For the text-containing cell, return its midpoint in (x, y) coordinate format. 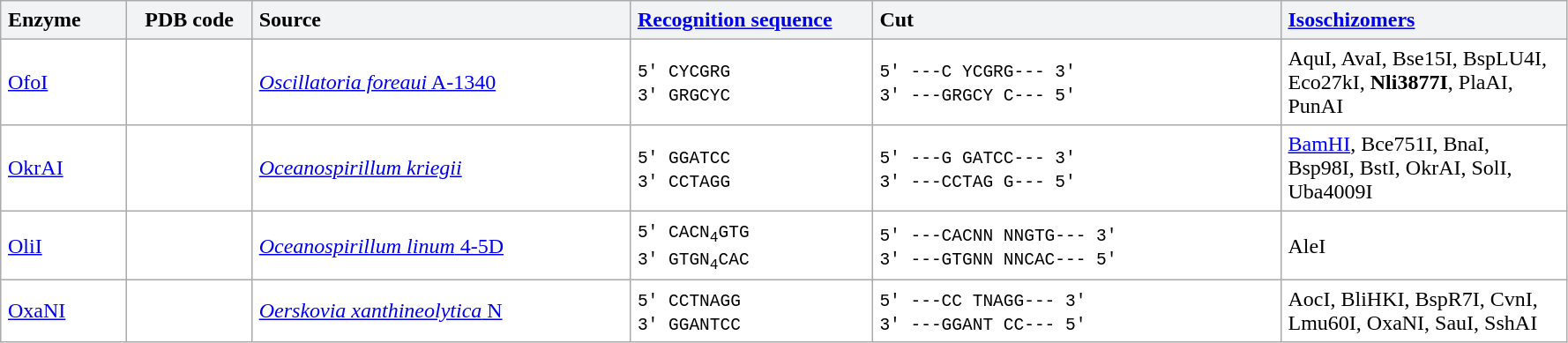
OliI (63, 245)
Oerskovia xanthineolytica N (441, 311)
5' CACN4GTG 3' GTGN4CAC (751, 245)
Cut (1076, 20)
Recognition sequence (751, 20)
PDB code (190, 20)
OxaNI (63, 311)
Oscillatoria foreaui A-1340 (441, 82)
BamHI, Bce751I, BnaI, Bsp98I, BstI, OkrAI, SolI, Uba4009I (1423, 168)
AocI, BliHKI, BspR7I, CvnI, Lmu60I, OxaNI, SauI, SshAI (1423, 311)
5' ---G GATCC--- 3' 3' ---CCTAG G--- 5' (1076, 168)
Oceanospirillum linum 4-5D (441, 245)
5' CCTNAGG 3' GGANTCC (751, 311)
AquI, AvaI, Bse15I, BspLU4I, Eco27kI, Nli3877I, PlaAI, PunAI (1423, 82)
Isoschizomers (1423, 20)
5' ---C YCGRG--- 3' 3' ---GRGCY C--- 5' (1076, 82)
5' GGATCC 3' CCTAGG (751, 168)
Enzyme (63, 20)
5' ---CACNN NNGTG--- 3' 3' ---GTGNN NNCAC--- 5' (1076, 245)
5' CYCGRG 3' GRGCYC (751, 82)
Source (441, 20)
5' ---CC TNAGG--- 3' 3' ---GGANT CC--- 5' (1076, 311)
Oceanospirillum kriegii (441, 168)
OfoI (63, 82)
AleI (1423, 245)
OkrAI (63, 168)
